Extract the [X, Y] coordinate from the center of the cell holding the provided text.  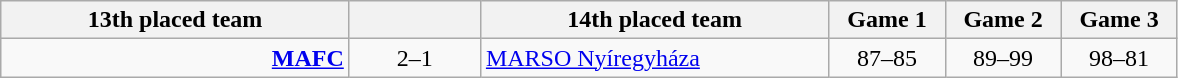
MAFC [176, 58]
14th placed team [654, 20]
87–85 [887, 58]
89–99 [1003, 58]
Game 2 [1003, 20]
13th placed team [176, 20]
MARSO Nyíregyháza [654, 58]
98–81 [1119, 58]
2–1 [414, 58]
Game 3 [1119, 20]
Game 1 [887, 20]
